Output the [x, y] coordinate of the center of the cell containing the given text.  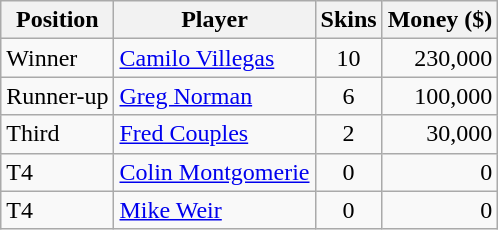
Winner [58, 58]
Third [58, 134]
Colin Montgomerie [214, 172]
Fred Couples [214, 134]
2 [348, 134]
230,000 [440, 58]
Camilo Villegas [214, 58]
30,000 [440, 134]
100,000 [440, 96]
Player [214, 20]
Money ($) [440, 20]
10 [348, 58]
Greg Norman [214, 96]
6 [348, 96]
Position [58, 20]
Mike Weir [214, 210]
Runner-up [58, 96]
Skins [348, 20]
